Provide the [x, y] coordinate of the cell's center where the given text is located.  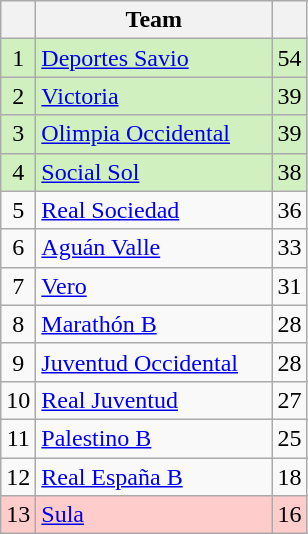
13 [18, 515]
16 [290, 515]
8 [18, 324]
3 [18, 134]
Real España B [154, 477]
Sula [154, 515]
11 [18, 438]
1 [18, 58]
6 [18, 248]
10 [18, 400]
Team [154, 20]
5 [18, 210]
Deportes Savio [154, 58]
12 [18, 477]
Real Juventud [154, 400]
36 [290, 210]
Aguán Valle [154, 248]
4 [18, 172]
Victoria [154, 96]
Marathón B [154, 324]
Vero [154, 286]
25 [290, 438]
2 [18, 96]
Real Sociedad [154, 210]
27 [290, 400]
7 [18, 286]
9 [18, 362]
31 [290, 286]
Juventud Occidental [154, 362]
38 [290, 172]
Olimpia Occidental [154, 134]
18 [290, 477]
54 [290, 58]
Social Sol [154, 172]
Palestino B [154, 438]
33 [290, 248]
